Scan for the cell matching the given text and deliver its (X, Y) coordinate at center. 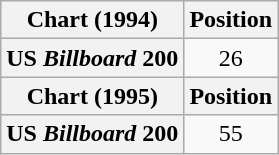
Chart (1994) (92, 20)
26 (231, 58)
55 (231, 134)
Chart (1995) (92, 96)
